Scan for the cell matching the given text and deliver its (X, Y) coordinate at center. 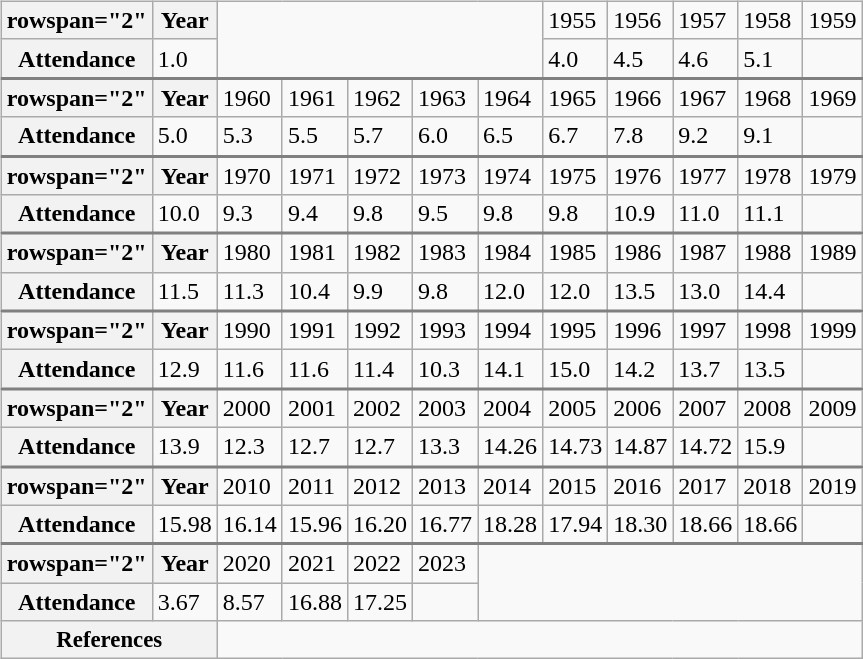
10.3 (444, 370)
16.14 (250, 524)
5.3 (250, 136)
1982 (380, 252)
1963 (444, 98)
6.7 (576, 136)
5.5 (314, 136)
15.9 (770, 446)
4.6 (706, 58)
1965 (576, 98)
1993 (444, 330)
2012 (380, 486)
15.98 (184, 524)
2016 (640, 486)
9.2 (706, 136)
1983 (444, 252)
4.5 (640, 58)
1986 (640, 252)
14.4 (770, 292)
1990 (250, 330)
15.96 (314, 524)
1962 (380, 98)
1.0 (184, 58)
1961 (314, 98)
6.0 (444, 136)
1975 (576, 176)
7.8 (640, 136)
11.5 (184, 292)
1960 (250, 98)
14.2 (640, 370)
14.73 (576, 446)
2019 (832, 486)
2015 (576, 486)
1971 (314, 176)
2010 (250, 486)
10.0 (184, 214)
2020 (250, 564)
9.9 (380, 292)
2011 (314, 486)
1957 (706, 20)
4.0 (576, 58)
2005 (576, 408)
1970 (250, 176)
1981 (314, 252)
11.3 (250, 292)
12.3 (250, 446)
13.3 (444, 446)
References (109, 640)
1959 (832, 20)
14.26 (510, 446)
1978 (770, 176)
16.88 (314, 602)
1995 (576, 330)
2017 (706, 486)
10.4 (314, 292)
16.77 (444, 524)
13.9 (184, 446)
1996 (640, 330)
1977 (706, 176)
1958 (770, 20)
1973 (444, 176)
18.30 (640, 524)
14.1 (510, 370)
1992 (380, 330)
2009 (832, 408)
2007 (706, 408)
1966 (640, 98)
1994 (510, 330)
18.28 (510, 524)
2008 (770, 408)
1985 (576, 252)
1955 (576, 20)
6.5 (510, 136)
1987 (706, 252)
3.67 (184, 602)
12.9 (184, 370)
2013 (444, 486)
14.72 (706, 446)
17.25 (380, 602)
9.4 (314, 214)
2002 (380, 408)
11.4 (380, 370)
16.20 (380, 524)
9.3 (250, 214)
5.0 (184, 136)
1980 (250, 252)
1988 (770, 252)
5.7 (380, 136)
17.94 (576, 524)
2003 (444, 408)
13.7 (706, 370)
11.0 (706, 214)
1991 (314, 330)
2001 (314, 408)
1969 (832, 98)
2022 (380, 564)
2006 (640, 408)
11.1 (770, 214)
1998 (770, 330)
2014 (510, 486)
13.0 (706, 292)
1979 (832, 176)
1976 (640, 176)
2021 (314, 564)
8.57 (250, 602)
1999 (832, 330)
1984 (510, 252)
2018 (770, 486)
2023 (444, 564)
5.1 (770, 58)
1997 (706, 330)
9.1 (770, 136)
1974 (510, 176)
1972 (380, 176)
2004 (510, 408)
1956 (640, 20)
1989 (832, 252)
2000 (250, 408)
15.0 (576, 370)
1964 (510, 98)
1968 (770, 98)
14.87 (640, 446)
1967 (706, 98)
10.9 (640, 214)
9.5 (444, 214)
